Scan for the cell matching the given text and deliver its (X, Y) coordinate at center. 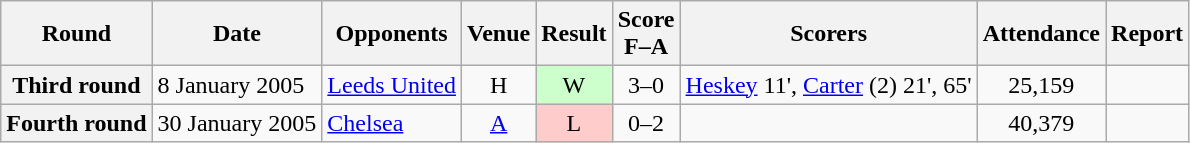
W (574, 85)
Third round (76, 85)
Attendance (1041, 34)
Venue (498, 34)
3–0 (646, 85)
Date (237, 34)
Round (76, 34)
Opponents (392, 34)
L (574, 123)
25,159 (1041, 85)
H (498, 85)
A (498, 123)
Scorers (828, 34)
Report (1148, 34)
30 January 2005 (237, 123)
Heskey 11', Carter (2) 21', 65' (828, 85)
Result (574, 34)
40,379 (1041, 123)
8 January 2005 (237, 85)
ScoreF–A (646, 34)
Leeds United (392, 85)
0–2 (646, 123)
Chelsea (392, 123)
Fourth round (76, 123)
